Detect which cell encompasses the target text, then output its (x, y) center coordinate. 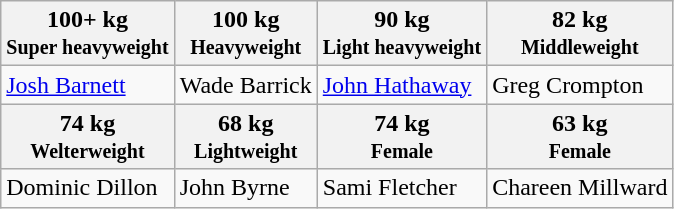
82 kgMiddleweight (580, 34)
Josh Barnett (88, 85)
Chareen Millward (580, 188)
Sami Fletcher (402, 188)
63 kgFemale (580, 136)
John Byrne (246, 188)
74 kgFemale (402, 136)
Wade Barrick (246, 85)
68 kgLightweight (246, 136)
100+ kgSuper heavyweight (88, 34)
Dominic Dillon (88, 188)
100 kgHeavyweight (246, 34)
74 kgWelterweight (88, 136)
John Hathaway (402, 85)
90 kgLight heavyweight (402, 34)
Greg Crompton (580, 85)
